Output the (X, Y) coordinate of the center of the cell containing the given text.  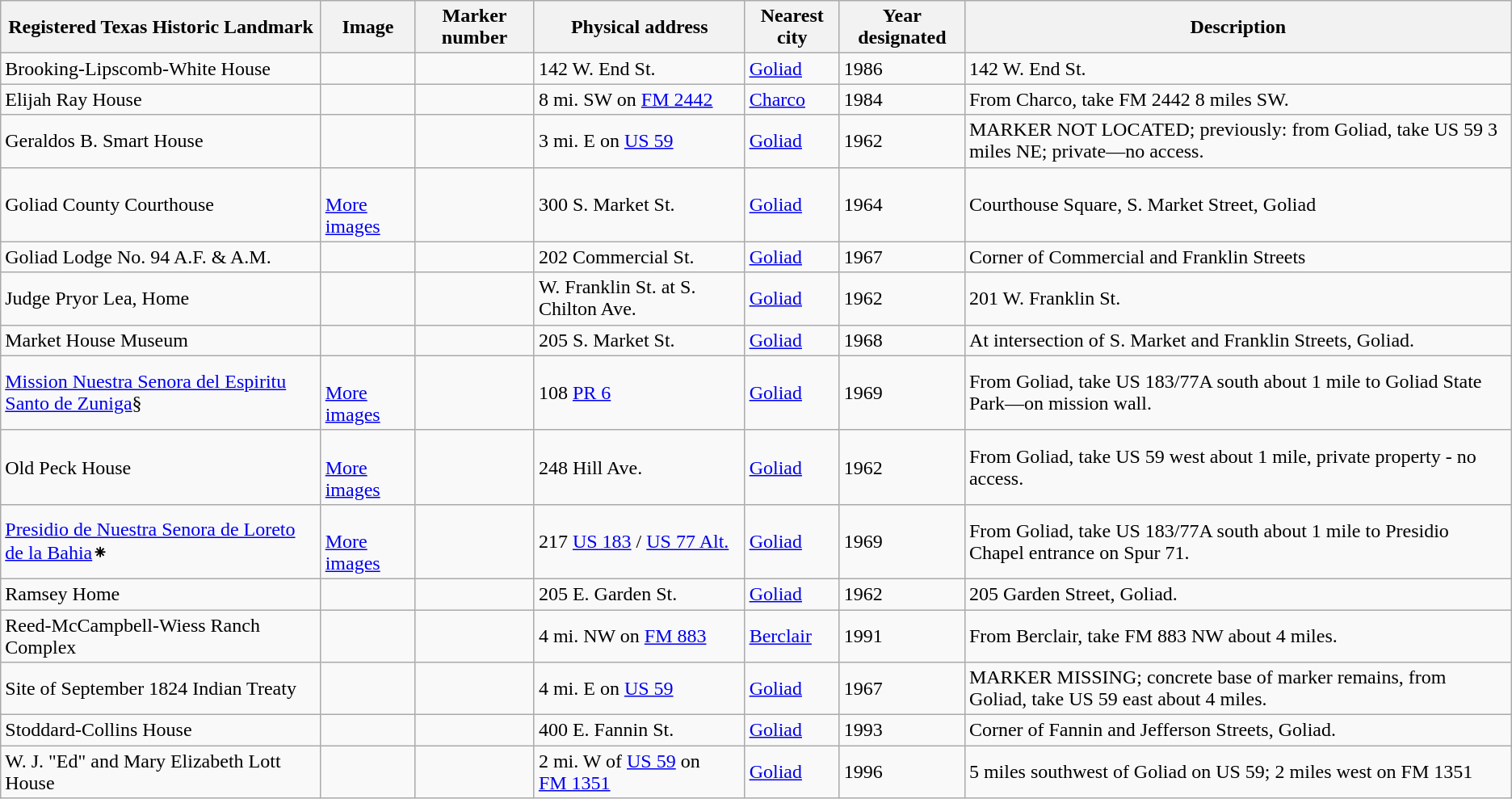
217 US 183 / US 77 Alt. (640, 541)
1964 (901, 204)
4 mi. NW on FM 883 (640, 635)
1993 (901, 730)
From Berclair, take FM 883 NW about 4 miles. (1237, 635)
300 S. Market St. (640, 204)
Goliad Lodge No. 94 A.F. & A.M. (161, 257)
Brooking-Lipscomb-White House (161, 69)
Description (1237, 27)
1986 (901, 69)
Old Peck House (161, 467)
400 E. Fannin St. (640, 730)
Image (368, 27)
Physical address (640, 27)
1996 (901, 772)
W. Franklin St. at S. Chilton Ave. (640, 299)
Market House Museum (161, 340)
From Goliad, take US 183/77A south about 1 mile to Presidio Chapel entrance on Spur 71. (1237, 541)
108 PR 6 (640, 393)
5 miles southwest of Goliad on US 59; 2 miles west on FM 1351 (1237, 772)
From Goliad, take US 59 west about 1 mile, private property - no access. (1237, 467)
Site of September 1824 Indian Treaty (161, 688)
Judge Pryor Lea, Home (161, 299)
Reed-McCampbell-Wiess Ranch Complex (161, 635)
Geraldos B. Smart House (161, 141)
4 mi. E on US 59 (640, 688)
248 Hill Ave. (640, 467)
MARKER NOT LOCATED; previously: from Goliad, take US 59 3 miles NE; private—no access. (1237, 141)
3 mi. E on US 59 (640, 141)
201 W. Franklin St. (1237, 299)
Year designated (901, 27)
Nearest city (792, 27)
1984 (901, 99)
Mission Nuestra Senora del Espiritu Santo de Zuniga§ (161, 393)
Presidio de Nuestra Senora de Loreto de la Bahia⁕ (161, 541)
From Goliad, take US 183/77A south about 1 mile to Goliad State Park—on mission wall. (1237, 393)
8 mi. SW on FM 2442 (640, 99)
W. J. "Ed" and Mary Elizabeth Lott House (161, 772)
Charco (792, 99)
202 Commercial St. (640, 257)
205 Garden Street, Goliad. (1237, 594)
205 E. Garden St. (640, 594)
Corner of Commercial and Franklin Streets (1237, 257)
From Charco, take FM 2442 8 miles SW. (1237, 99)
Courthouse Square, S. Market Street, Goliad (1237, 204)
Stoddard-Collins House (161, 730)
Corner of Fannin and Jefferson Streets, Goliad. (1237, 730)
1968 (901, 340)
Goliad County Courthouse (161, 204)
At intersection of S. Market and Franklin Streets, Goliad. (1237, 340)
Elijah Ray House (161, 99)
205 S. Market St. (640, 340)
MARKER MISSING; concrete base of marker remains, from Goliad, take US 59 east about 4 miles. (1237, 688)
Ramsey Home (161, 594)
1991 (901, 635)
Berclair (792, 635)
2 mi. W of US 59 on FM 1351 (640, 772)
Marker number (475, 27)
Registered Texas Historic Landmark (161, 27)
